Identify which cell holds the provided text, then report its [x, y] central coordinate. 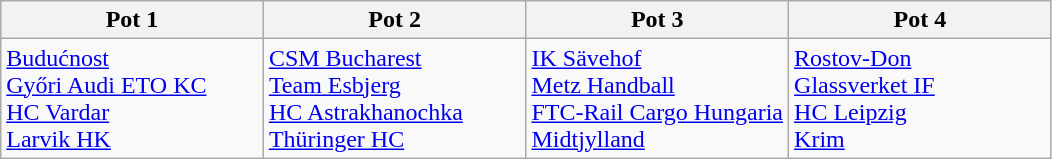
Budućnost Győri Audi ETO KC HC Vardar Larvik HK [132, 98]
Rostov-Don Glassverket IF HC Leipzig Krim [920, 98]
Pot 3 [658, 20]
Pot 4 [920, 20]
IK Sävehof Metz Handball FTC-Rail Cargo Hungaria Midtjylland [658, 98]
CSM Bucharest Team Esbjerg HC Astrakhanochka Thüringer HC [394, 98]
Pot 1 [132, 20]
Pot 2 [394, 20]
